Capture the cell that displays the provided text and extract its (x, y) central coordinate. 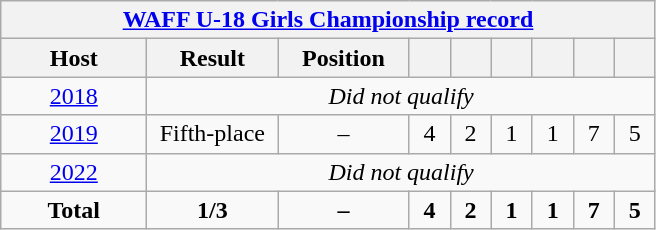
2019 (74, 134)
Result (212, 58)
Position (344, 58)
1/3 (212, 210)
Total (74, 210)
2018 (74, 96)
WAFF U-18 Girls Championship record (328, 20)
Fifth-place (212, 134)
2022 (74, 172)
Host (74, 58)
